For the text-containing cell, return its midpoint in (X, Y) coordinate format. 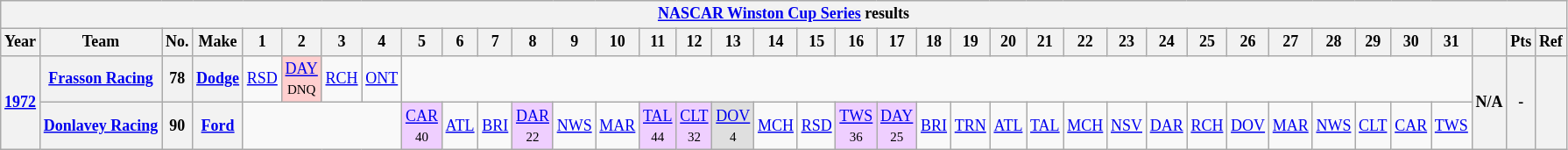
Pts (1521, 42)
Make (218, 42)
27 (1290, 42)
31 (1452, 42)
DOV (1248, 126)
ONT (382, 79)
28 (1333, 42)
Ford (218, 126)
9 (575, 42)
1972 (21, 102)
3 (342, 42)
CLT32 (694, 126)
DAR (1167, 126)
Team (100, 42)
Year (21, 42)
TRN (971, 126)
N/A (1489, 102)
18 (934, 42)
13 (733, 42)
TWS (1452, 126)
14 (776, 42)
5 (422, 42)
6 (460, 42)
Frasson Racing (100, 79)
10 (618, 42)
22 (1085, 42)
DAYDNQ (301, 79)
Donlavey Racing (100, 126)
DAY25 (897, 126)
19 (971, 42)
20 (1008, 42)
8 (533, 42)
29 (1374, 42)
NASCAR Winston Cup Series results (783, 14)
NSV (1127, 126)
7 (496, 42)
DOV4 (733, 126)
DAR22 (533, 126)
15 (816, 42)
4 (382, 42)
CAR (1411, 126)
11 (658, 42)
78 (177, 79)
17 (897, 42)
23 (1127, 42)
- (1521, 102)
21 (1045, 42)
Dodge (218, 79)
Ref (1551, 42)
TAL44 (658, 126)
2 (301, 42)
16 (857, 42)
26 (1248, 42)
12 (694, 42)
TAL (1045, 126)
25 (1207, 42)
30 (1411, 42)
1 (262, 42)
90 (177, 126)
CLT (1374, 126)
No. (177, 42)
24 (1167, 42)
TWS36 (857, 126)
CAR40 (422, 126)
